Return the [X, Y] coordinate for the center point of the cell that contains the specified text.  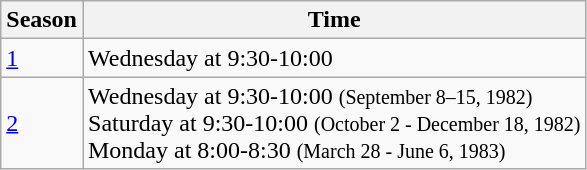
Time [334, 20]
Wednesday at 9:30-10:00 (September 8–15, 1982)Saturday at 9:30-10:00 (October 2 - December 18, 1982)Monday at 8:00-8:30 (March 28 - June 6, 1983) [334, 123]
Wednesday at 9:30-10:00 [334, 58]
2 [42, 123]
1 [42, 58]
Season [42, 20]
